Pinpoint the cell where the given text exists, returning its (X, Y) midpoint coordinate. 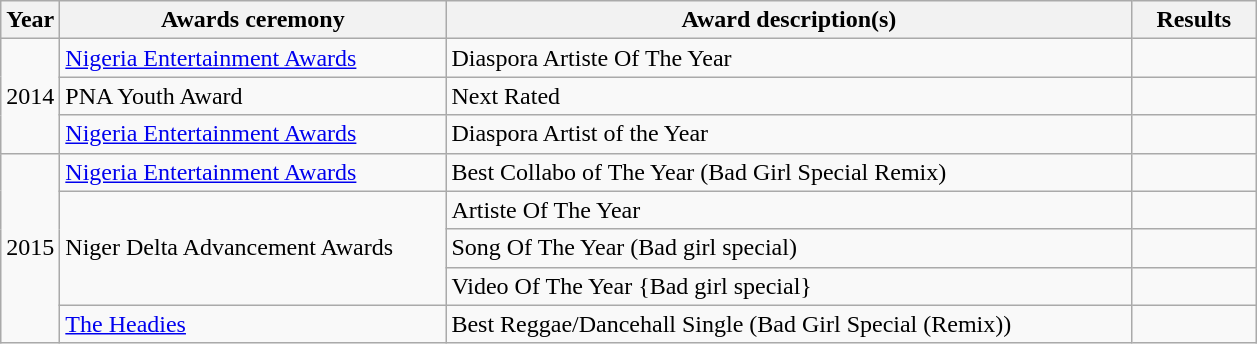
Best Collabo of The Year (Bad Girl Special Remix) (789, 172)
Award description(s) (789, 20)
Artiste Of The Year (789, 210)
PNA Youth Award (253, 96)
Video Of The Year {Bad girl special} (789, 286)
Next Rated (789, 96)
Diaspora Artist of the Year (789, 134)
Results (1194, 20)
Niger Delta Advancement Awards (253, 248)
Song Of The Year (Bad girl special) (789, 248)
2015 (30, 248)
Best Reggae/Dancehall Single (Bad Girl Special (Remix)) (789, 324)
Awards ceremony (253, 20)
The Headies (253, 324)
2014 (30, 96)
Year (30, 20)
Diaspora Artiste Of The Year (789, 58)
